Locate the cell with the specified text and output its [X, Y] center coordinate. 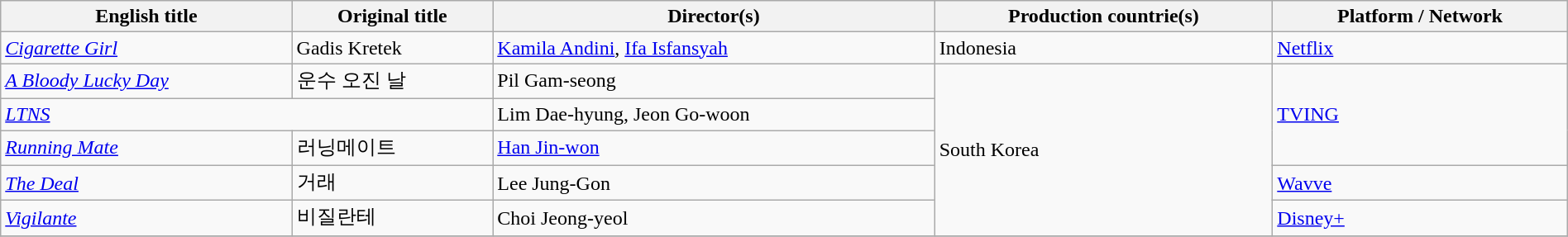
Indonesia [1103, 48]
운수 오진 날 [392, 81]
Production countrie(s) [1103, 17]
Cigarette Girl [146, 48]
The Deal [146, 183]
Choi Jeong-yeol [714, 218]
South Korea [1103, 149]
Han Jin-won [714, 149]
Vigilante [146, 218]
Pil Gam-seong [714, 81]
Lim Dae-hyung, Jeon Go-woon [714, 114]
Platform / Network [1420, 17]
Wavve [1420, 183]
Running Mate [146, 149]
러닝메이트 [392, 149]
Original title [392, 17]
Kamila Andini, Ifa Isfansyah [714, 48]
Disney+ [1420, 218]
LTNS [246, 114]
English title [146, 17]
비질란테 [392, 218]
Netflix [1420, 48]
거래 [392, 183]
Director(s) [714, 17]
Gadis Kretek [392, 48]
A Bloody Lucky Day [146, 81]
Lee Jung-Gon [714, 183]
TVING [1420, 114]
